Find where the given text appears and provide that cell's center as [X, Y] coordinate. 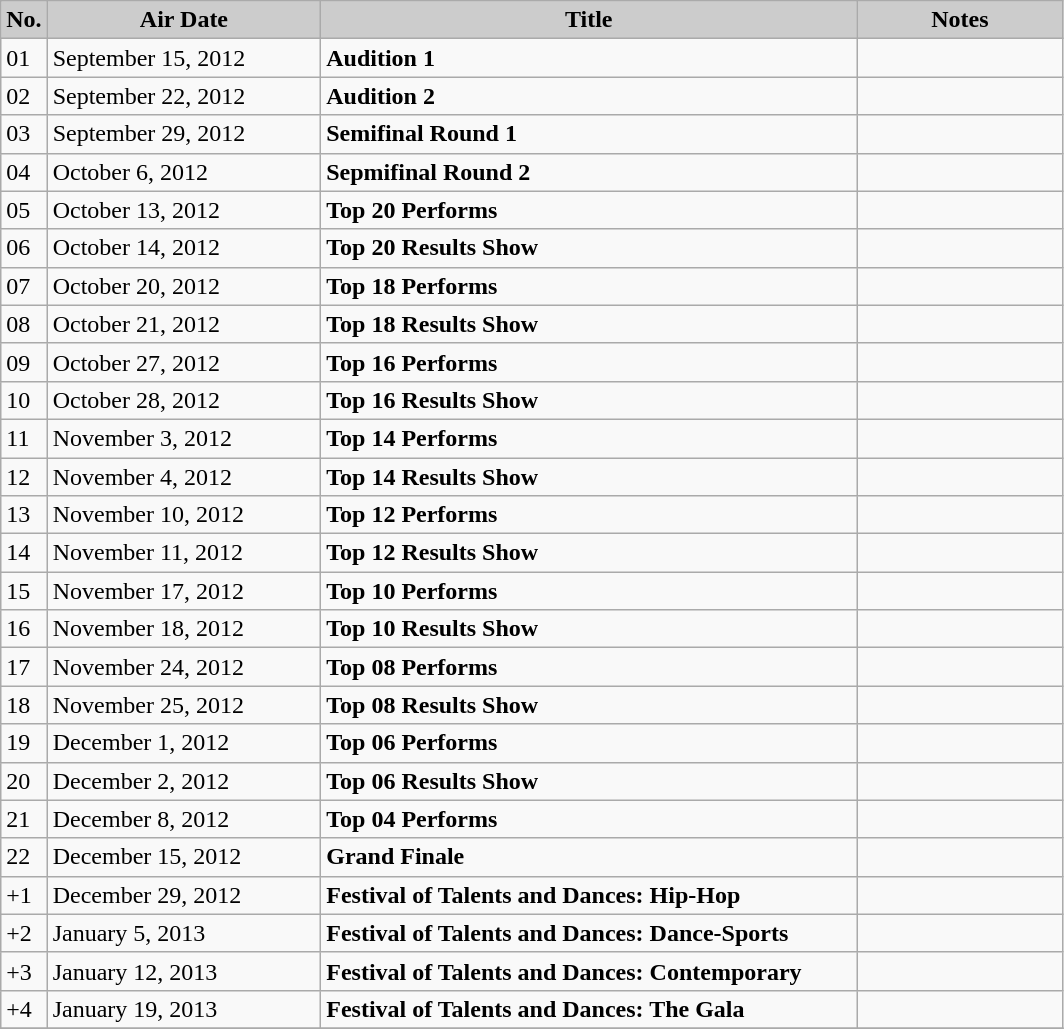
+3 [24, 971]
19 [24, 743]
15 [24, 591]
Top 14 Results Show [589, 477]
18 [24, 705]
Audition 1 [589, 58]
January 5, 2013 [184, 933]
September 15, 2012 [184, 58]
October 14, 2012 [184, 248]
Top 08 Results Show [589, 705]
02 [24, 96]
Festival of Talents and Dances: Hip-Hop [589, 895]
Top 18 Performs [589, 286]
November 11, 2012 [184, 553]
Grand Finale [589, 857]
03 [24, 134]
November 3, 2012 [184, 438]
Air Date [184, 20]
Top 10 Performs [589, 591]
Top 10 Results Show [589, 629]
November 17, 2012 [184, 591]
December 1, 2012 [184, 743]
Top 04 Performs [589, 819]
Top 18 Results Show [589, 324]
11 [24, 438]
Top 16 Performs [589, 362]
04 [24, 172]
September 22, 2012 [184, 96]
December 2, 2012 [184, 781]
October 13, 2012 [184, 210]
Audition 2 [589, 96]
13 [24, 515]
Festival of Talents and Dances: The Gala [589, 1009]
November 18, 2012 [184, 629]
Top 06 Results Show [589, 781]
Semifinal Round 1 [589, 134]
05 [24, 210]
Top 14 Performs [589, 438]
Sepmifinal Round 2 [589, 172]
08 [24, 324]
+4 [24, 1009]
Top 08 Performs [589, 667]
January 19, 2013 [184, 1009]
January 12, 2013 [184, 971]
Top 06 Performs [589, 743]
22 [24, 857]
16 [24, 629]
December 15, 2012 [184, 857]
10 [24, 400]
17 [24, 667]
12 [24, 477]
November 25, 2012 [184, 705]
October 20, 2012 [184, 286]
October 28, 2012 [184, 400]
+1 [24, 895]
Notes [960, 20]
December 8, 2012 [184, 819]
21 [24, 819]
Top 12 Performs [589, 515]
20 [24, 781]
September 29, 2012 [184, 134]
November 10, 2012 [184, 515]
Festival of Talents and Dances: Contemporary [589, 971]
06 [24, 248]
Top 12 Results Show [589, 553]
Top 16 Results Show [589, 400]
+2 [24, 933]
07 [24, 286]
No. [24, 20]
October 21, 2012 [184, 324]
Festival of Talents and Dances: Dance-Sports [589, 933]
01 [24, 58]
Title [589, 20]
November 4, 2012 [184, 477]
Top 20 Performs [589, 210]
October 27, 2012 [184, 362]
October 6, 2012 [184, 172]
Top 20 Results Show [589, 248]
14 [24, 553]
09 [24, 362]
November 24, 2012 [184, 667]
December 29, 2012 [184, 895]
